Return the [X, Y] coordinate for the center point of the cell that contains the specified text.  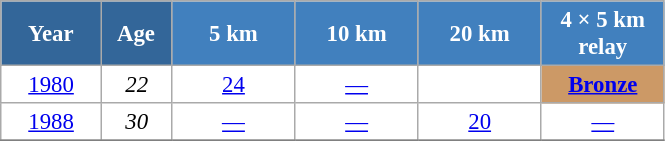
10 km [356, 34]
22 [136, 85]
30 [136, 122]
20 km [480, 34]
4 × 5 km relay [602, 34]
5 km [234, 34]
1988 [52, 122]
24 [234, 85]
Age [136, 34]
Year [52, 34]
Bronze [602, 85]
1980 [52, 85]
20 [480, 122]
